Find where the given text appears and provide that cell's center as (X, Y) coordinate. 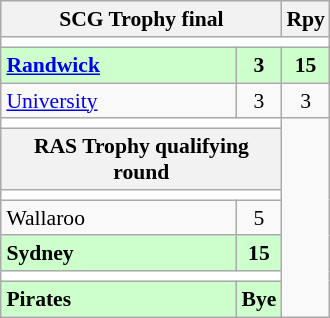
Wallaroo (118, 218)
Sydney (118, 253)
Bye (258, 299)
Randwick (118, 65)
Pirates (118, 299)
Rpy (306, 19)
RAS Trophy qualifying round (141, 158)
University (118, 101)
5 (258, 218)
SCG Trophy final (141, 19)
